Output the (x, y) coordinate of the center of the cell containing the given text.  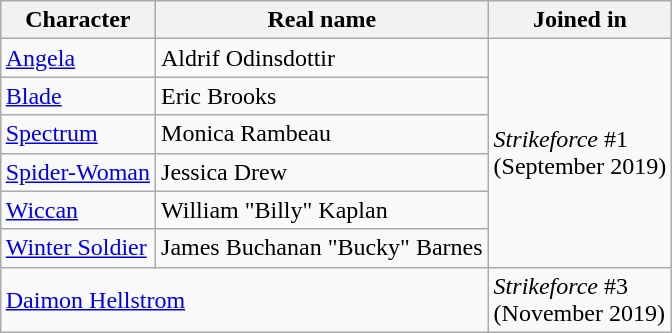
Eric Brooks (322, 96)
Wiccan (78, 210)
Strikeforce #3(November 2019) (580, 300)
Daimon Hellstrom (244, 300)
Real name (322, 20)
Blade (78, 96)
Winter Soldier (78, 248)
Character (78, 20)
Monica Rambeau (322, 134)
Spider-Woman (78, 172)
Angela (78, 58)
Strikeforce #1(September 2019) (580, 153)
William "Billy" Kaplan (322, 210)
James Buchanan "Bucky" Barnes (322, 248)
Aldrif Odinsdottir (322, 58)
Joined in (580, 20)
Spectrum (78, 134)
Jessica Drew (322, 172)
